Scan for the cell matching the given text and deliver its [x, y] coordinate at center. 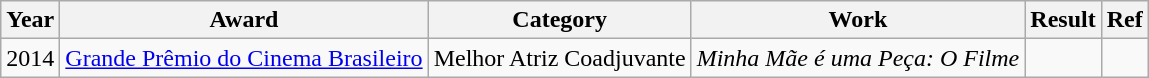
Result [1063, 20]
Category [560, 20]
Ref [1124, 20]
Minha Mãe é uma Peça: O Filme [858, 58]
Melhor Atriz Coadjuvante [560, 58]
2014 [30, 58]
Work [858, 20]
Year [30, 20]
Award [244, 20]
Grande Prêmio do Cinema Brasileiro [244, 58]
